Pinpoint the cell where the given text exists, returning its (X, Y) midpoint coordinate. 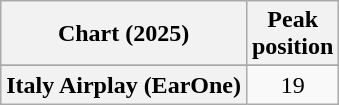
Italy Airplay (EarOne) (124, 85)
Peakposition (292, 34)
19 (292, 85)
Chart (2025) (124, 34)
